Search for the cell housing the specified text and yield its [x, y] center coordinate. 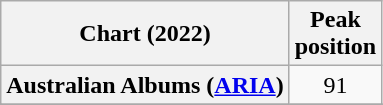
Peakposition [335, 34]
Chart (2022) [145, 34]
Australian Albums (ARIA) [145, 85]
91 [335, 85]
